Capture the cell that displays the provided text and extract its [X, Y] central coordinate. 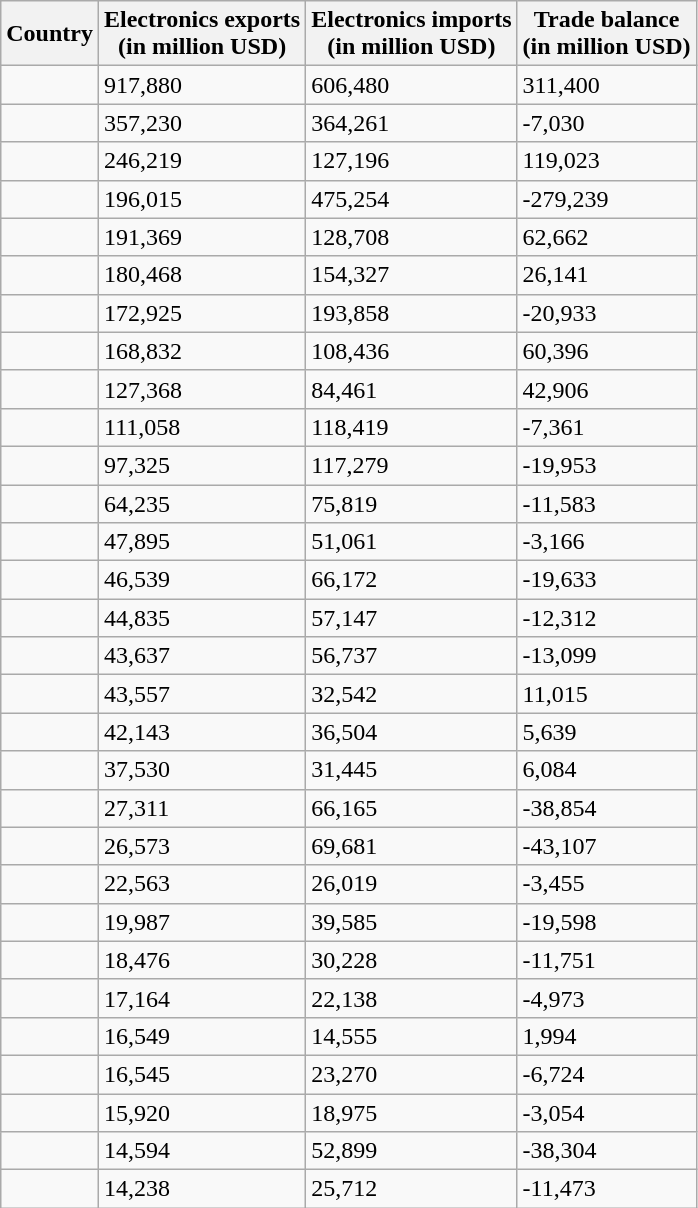
14,594 [202, 1151]
-3,166 [606, 542]
111,058 [202, 427]
-3,054 [606, 1113]
51,061 [412, 542]
22,138 [412, 998]
11,015 [606, 694]
19,987 [202, 922]
66,172 [412, 580]
-19,633 [606, 580]
-6,724 [606, 1074]
43,557 [202, 694]
30,228 [412, 960]
64,235 [202, 503]
1,994 [606, 1036]
16,549 [202, 1036]
-11,473 [606, 1189]
62,662 [606, 237]
42,143 [202, 732]
26,019 [412, 884]
42,906 [606, 389]
-7,030 [606, 123]
-11,583 [606, 503]
180,468 [202, 275]
23,270 [412, 1074]
127,368 [202, 389]
-13,099 [606, 656]
69,681 [412, 846]
15,920 [202, 1113]
-11,751 [606, 960]
606,480 [412, 85]
Electronics exports(in million USD) [202, 34]
44,835 [202, 618]
118,419 [412, 427]
119,023 [606, 161]
56,737 [412, 656]
-3,455 [606, 884]
128,708 [412, 237]
117,279 [412, 465]
Trade balance(in million USD) [606, 34]
Country [50, 34]
37,530 [202, 770]
66,165 [412, 808]
97,325 [202, 465]
31,445 [412, 770]
57,147 [412, 618]
475,254 [412, 199]
-38,304 [606, 1151]
196,015 [202, 199]
25,712 [412, 1189]
917,880 [202, 85]
-4,973 [606, 998]
5,639 [606, 732]
14,238 [202, 1189]
26,141 [606, 275]
26,573 [202, 846]
75,819 [412, 503]
246,219 [202, 161]
43,637 [202, 656]
-12,312 [606, 618]
27,311 [202, 808]
-43,107 [606, 846]
311,400 [606, 85]
-19,953 [606, 465]
18,975 [412, 1113]
191,369 [202, 237]
32,542 [412, 694]
14,555 [412, 1036]
-38,854 [606, 808]
-20,933 [606, 313]
60,396 [606, 351]
108,436 [412, 351]
16,545 [202, 1074]
Electronics imports(in million USD) [412, 34]
364,261 [412, 123]
127,196 [412, 161]
39,585 [412, 922]
154,327 [412, 275]
193,858 [412, 313]
47,895 [202, 542]
168,832 [202, 351]
18,476 [202, 960]
36,504 [412, 732]
46,539 [202, 580]
-279,239 [606, 199]
-19,598 [606, 922]
52,899 [412, 1151]
357,230 [202, 123]
84,461 [412, 389]
17,164 [202, 998]
6,084 [606, 770]
-7,361 [606, 427]
172,925 [202, 313]
22,563 [202, 884]
